Scan for the cell matching the given text and deliver its [x, y] coordinate at center. 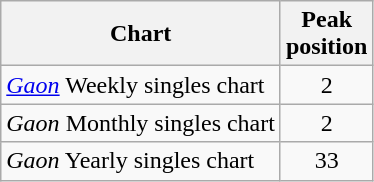
Gaon Weekly singles chart [141, 85]
Peakposition [326, 34]
Gaon Yearly singles chart [141, 161]
Gaon Monthly singles chart [141, 123]
Chart [141, 34]
33 [326, 161]
